Scan for the cell matching the given text and deliver its (x, y) coordinate at center. 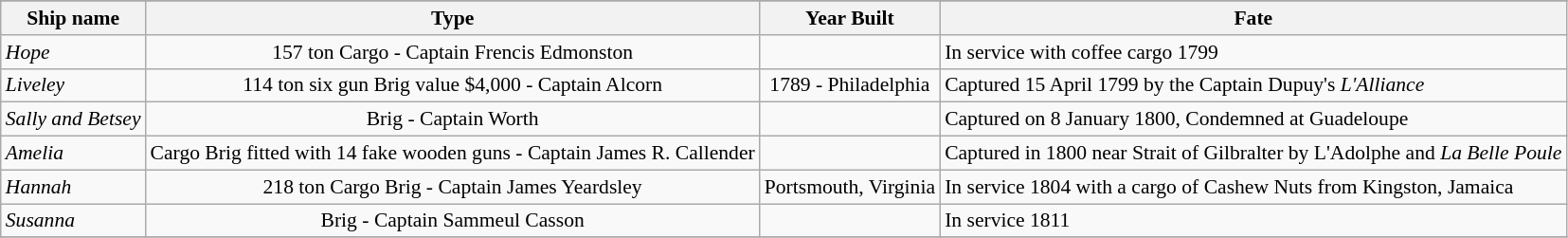
Portsmouth, Virginia (850, 187)
Fate (1253, 18)
Cargo Brig fitted with 14 fake wooden guns - Captain James R. Callender (453, 154)
Brig - Captain Worth (453, 119)
Sally and Betsey (74, 119)
Susanna (74, 221)
Captured in 1800 near Strait of Gilbralter by L'Adolphe and La Belle Poule (1253, 154)
Captured 15 April 1799 by the Captain Dupuy's L'Alliance (1253, 85)
In service 1804 with a cargo of Cashew Nuts from Kingston, Jamaica (1253, 187)
Amelia (74, 154)
114 ton six gun Brig value $4,000 - Captain Alcorn (453, 85)
Liveley (74, 85)
Captured on 8 January 1800, Condemned at Guadeloupe (1253, 119)
Year Built (850, 18)
In service 1811 (1253, 221)
157 ton Cargo - Captain Frencis Edmonston (453, 52)
1789 - Philadelphia (850, 85)
In service with coffee cargo 1799 (1253, 52)
Hope (74, 52)
Brig - Captain Sammeul Casson (453, 221)
Ship name (74, 18)
Hannah (74, 187)
Type (453, 18)
218 ton Cargo Brig - Captain James Yeardsley (453, 187)
